Find where the given text appears and provide that cell's center as [X, Y] coordinate. 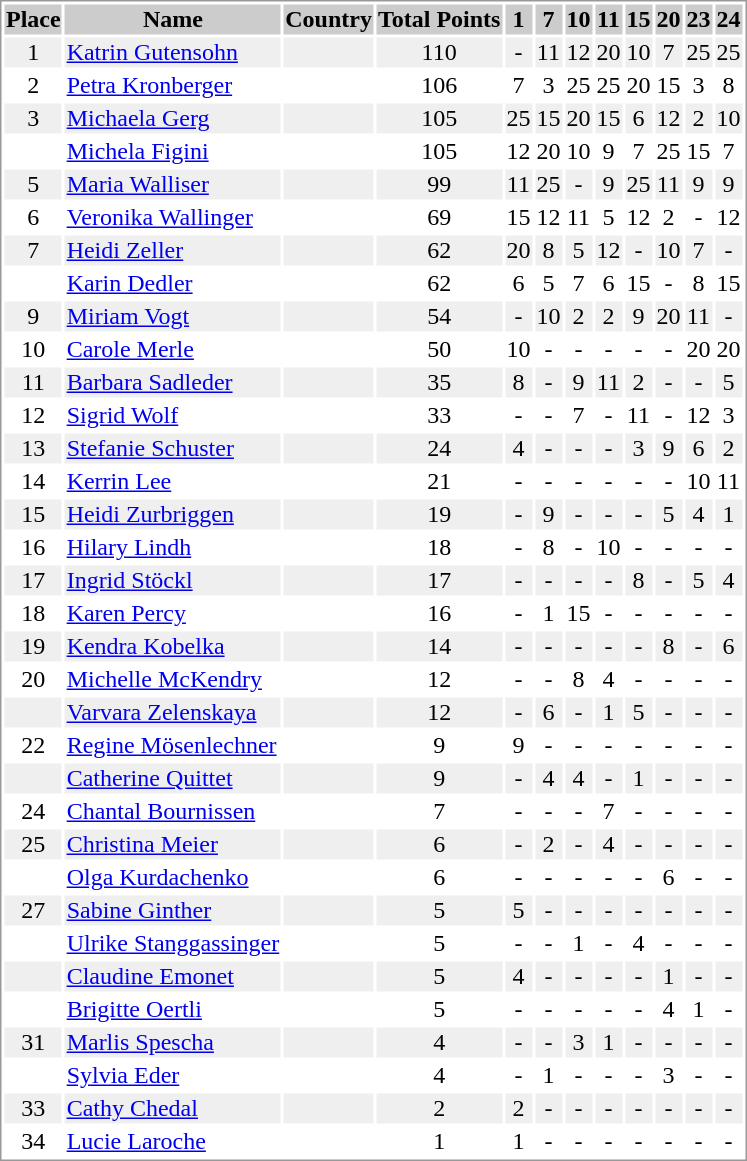
Regine Mösenlechner [173, 745]
Cathy Chedal [173, 1109]
Ingrid Stöckl [173, 581]
Sabine Ginther [173, 911]
110 [438, 53]
99 [438, 185]
23 [698, 19]
Claudine Emonet [173, 977]
Michela Figini [173, 151]
106 [438, 85]
13 [33, 449]
Sylvia Eder [173, 1075]
31 [33, 1043]
Katrin Gutensohn [173, 53]
Marlis Spescha [173, 1043]
35 [438, 383]
Michaela Gerg [173, 119]
Miriam Vogt [173, 317]
Olga Kurdachenko [173, 877]
Heidi Zurbriggen [173, 515]
Stefanie Schuster [173, 449]
Kendra Kobelka [173, 647]
Hilary Lindh [173, 547]
69 [438, 217]
54 [438, 317]
22 [33, 745]
Petra Kronberger [173, 85]
Country [329, 19]
Ulrike Stanggassinger [173, 943]
Sigrid Wolf [173, 415]
Kerrin Lee [173, 481]
Place [33, 19]
Carole Merle [173, 349]
Catherine Quittet [173, 779]
27 [33, 911]
Name [173, 19]
Karin Dedler [173, 283]
21 [438, 481]
Lucie Laroche [173, 1141]
Heidi Zeller [173, 251]
Veronika Wallinger [173, 217]
Chantal Bournissen [173, 811]
50 [438, 349]
Total Points [438, 19]
Karen Percy [173, 613]
Michelle McKendry [173, 679]
34 [33, 1141]
Barbara Sadleder [173, 383]
Brigitte Oertli [173, 1009]
Christina Meier [173, 845]
Maria Walliser [173, 185]
Varvara Zelenskaya [173, 713]
